Determine the (X, Y) coordinate at the center of the cell enclosing the given text.  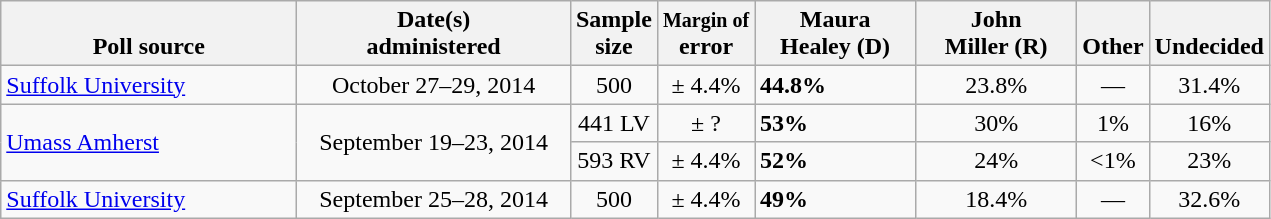
Poll source (149, 34)
October 27–29, 2014 (434, 85)
1% (1113, 123)
18.4% (996, 199)
23.8% (996, 85)
23% (1209, 161)
<1% (1113, 161)
September 19–23, 2014 (434, 142)
53% (836, 123)
Other (1113, 34)
Date(s)administered (434, 34)
September 25–28, 2014 (434, 199)
Samplesize (614, 34)
24% (996, 161)
MauraHealey (D) (836, 34)
JohnMiller (R) (996, 34)
± ? (706, 123)
52% (836, 161)
441 LV (614, 123)
32.6% (1209, 199)
31.4% (1209, 85)
593 RV (614, 161)
49% (836, 199)
Umass Amherst (149, 142)
16% (1209, 123)
44.8% (836, 85)
Undecided (1209, 34)
30% (996, 123)
Margin oferror (706, 34)
